Pinpoint the cell where the given text exists, returning its [x, y] midpoint coordinate. 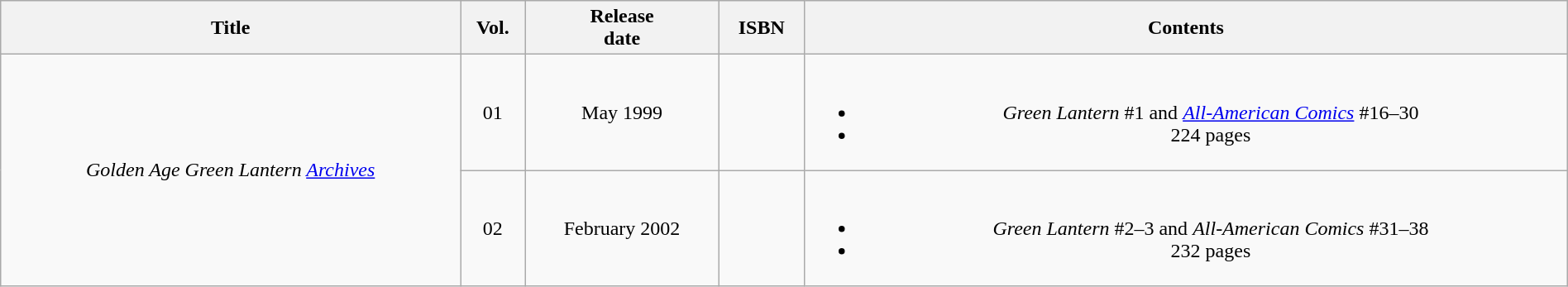
Releasedate [622, 28]
ISBN [762, 28]
Green Lantern #2–3 and All-American Comics #31–38232 pages [1186, 228]
01 [493, 112]
Green Lantern #1 and All-American Comics #16–30224 pages [1186, 112]
February 2002 [622, 228]
02 [493, 228]
May 1999 [622, 112]
Title [231, 28]
Golden Age Green Lantern Archives [231, 170]
Vol. [493, 28]
Contents [1186, 28]
